Pinpoint the cell where the given text exists, returning its (X, Y) midpoint coordinate. 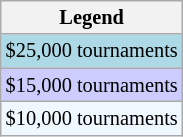
$15,000 tournaments (92, 85)
Legend (92, 17)
$10,000 tournaments (92, 118)
$25,000 tournaments (92, 51)
